Detect which cell encompasses the target text, then output its (x, y) center coordinate. 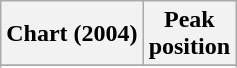
Peakposition (189, 34)
Chart (2004) (72, 34)
